Return [X, Y] of the center of cell containing provided text 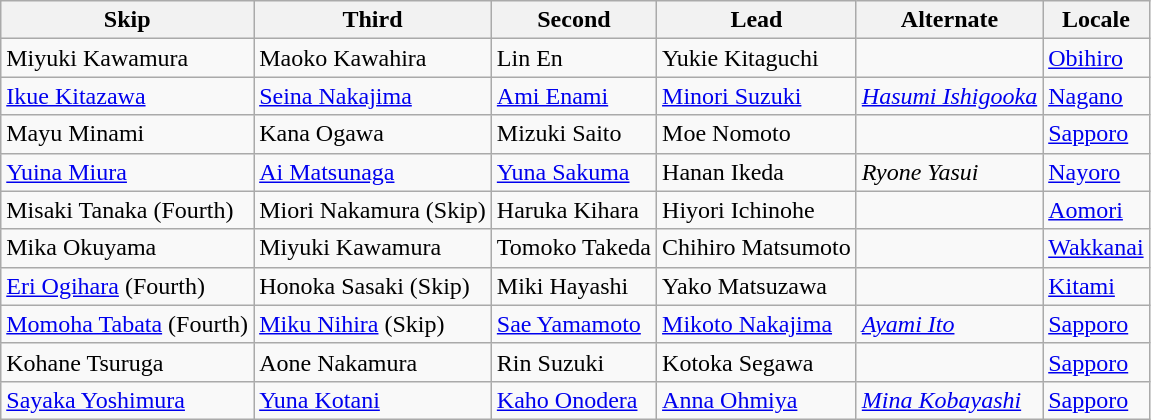
Mina Kobayashi [949, 400]
Kana Ogawa [373, 134]
Ai Matsunaga [373, 172]
Ami Enami [574, 96]
Kotoka Segawa [757, 362]
Alternate [949, 20]
Haruka Kihara [574, 210]
Minori Suzuki [757, 96]
Mika Okuyama [128, 248]
Moe Nomoto [757, 134]
Miki Hayashi [574, 286]
Aone Nakamura [373, 362]
Lead [757, 20]
Hasumi Ishigooka [949, 96]
Third [373, 20]
Skip [128, 20]
Mayu Minami [128, 134]
Sayaka Yoshimura [128, 400]
Kohane Tsuruga [128, 362]
Mizuki Saito [574, 134]
Miori Nakamura (Skip) [373, 210]
Locale [1096, 20]
Rin Suzuki [574, 362]
Yuna Kotani [373, 400]
Seina Nakajima [373, 96]
Hiyori Ichinohe [757, 210]
Yako Matsuzawa [757, 286]
Wakkanai [1096, 248]
Yuina Miura [128, 172]
Kaho Onodera [574, 400]
Misaki Tanaka (Fourth) [128, 210]
Nayoro [1096, 172]
Obihiro [1096, 58]
Chihiro Matsumoto [757, 248]
Yukie Kitaguchi [757, 58]
Yuna Sakuma [574, 172]
Kitami [1096, 286]
Momoha Tabata (Fourth) [128, 324]
Maoko Kawahira [373, 58]
Ayami Ito [949, 324]
Mikoto Nakajima [757, 324]
Lin En [574, 58]
Tomoko Takeda [574, 248]
Ikue Kitazawa [128, 96]
Miku Nihira (Skip) [373, 324]
Second [574, 20]
Anna Ohmiya [757, 400]
Hanan Ikeda [757, 172]
Ryone Yasui [949, 172]
Aomori [1096, 210]
Sae Yamamoto [574, 324]
Eri Ogihara (Fourth) [128, 286]
Honoka Sasaki (Skip) [373, 286]
Nagano [1096, 96]
